Provide the [X, Y] coordinate of the cell's center where the given text is located.  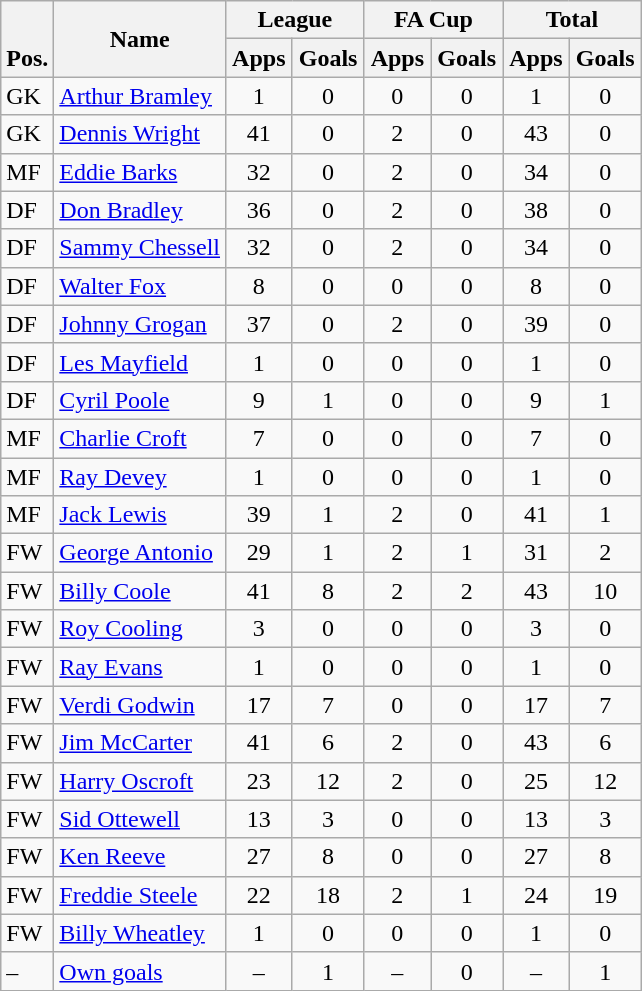
Walter Fox [140, 286]
Billy Coole [140, 591]
18 [328, 895]
Sid Ottewell [140, 819]
10 [605, 591]
Charlie Croft [140, 438]
Jim McCarter [140, 743]
38 [536, 210]
Name [140, 39]
37 [260, 324]
Pos. [28, 39]
Arthur Bramley [140, 96]
Harry Oscroft [140, 781]
Dennis Wright [140, 134]
Ray Devey [140, 477]
Jack Lewis [140, 515]
36 [260, 210]
Total [572, 20]
24 [536, 895]
Sammy Chessell [140, 248]
Verdi Godwin [140, 705]
FA Cup [434, 20]
25 [536, 781]
29 [260, 553]
22 [260, 895]
League [296, 20]
Billy Wheatley [140, 933]
19 [605, 895]
Roy Cooling [140, 629]
George Antonio [140, 553]
Don Bradley [140, 210]
Own goals [140, 971]
23 [260, 781]
Ken Reeve [140, 857]
Johnny Grogan [140, 324]
Les Mayfield [140, 362]
31 [536, 553]
Freddie Steele [140, 895]
Eddie Barks [140, 172]
Cyril Poole [140, 400]
Ray Evans [140, 667]
